Extract the [X, Y] coordinate from the center of the cell holding the provided text.  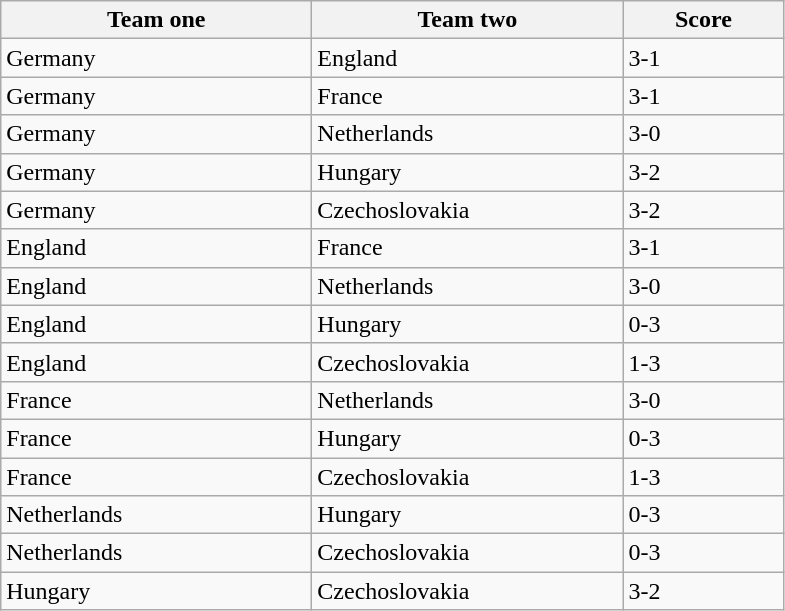
Team two [468, 20]
Score [704, 20]
Team one [156, 20]
